Identify which cell holds the provided text, then report its [X, Y] central coordinate. 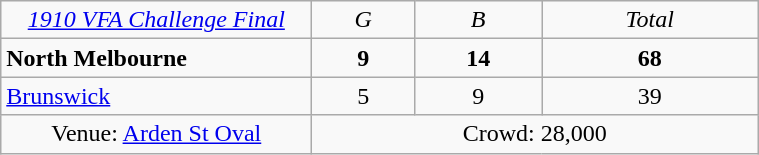
Venue: Arden St Oval [156, 134]
5 [364, 96]
G [364, 20]
Total [650, 20]
1910 VFA Challenge Final [156, 20]
B [478, 20]
Brunswick [156, 96]
14 [478, 58]
North Melbourne [156, 58]
39 [650, 96]
Crowd: 28,000 [535, 134]
68 [650, 58]
